Capture the cell that displays the provided text and extract its (x, y) central coordinate. 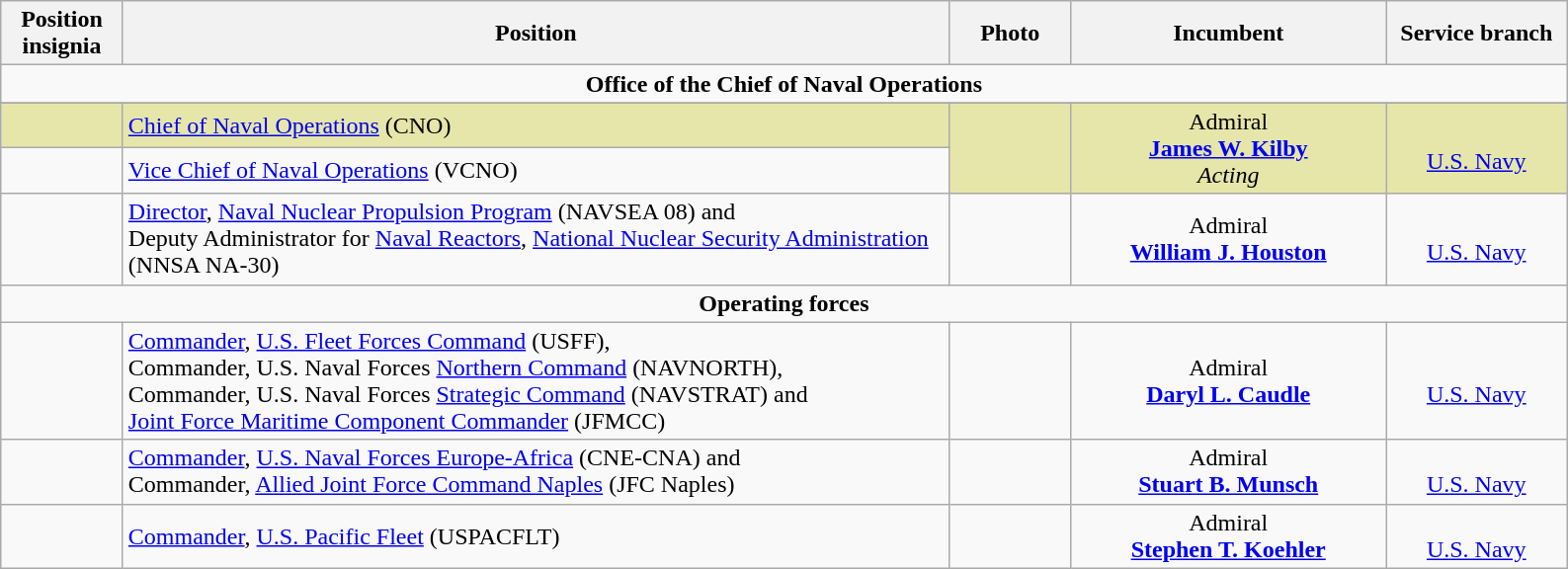
AdmiralJames W. KilbyActing (1229, 148)
Position (536, 34)
AdmiralStuart B. Munsch (1229, 472)
Position insignia (62, 34)
Service branch (1476, 34)
Vice Chief of Naval Operations (VCNO) (536, 171)
Commander, U.S. Naval Forces Europe-Africa (CNE-CNA) andCommander, Allied Joint Force Command Naples (JFC Naples) (536, 472)
AdmiralDaryl L. Caudle (1229, 381)
AdmiralStephen T. Koehler (1229, 535)
AdmiralWilliam J. Houston (1229, 239)
Chief of Naval Operations (CNO) (536, 125)
Photo (1010, 34)
Commander, U.S. Pacific Fleet (USPACFLT) (536, 535)
Operating forces (784, 303)
Office of the Chief of Naval Operations (784, 84)
Incumbent (1229, 34)
